Output the (x, y) coordinate of the center of the cell containing the given text.  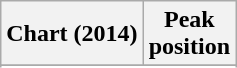
Peakposition (189, 34)
Chart (2014) (72, 34)
